Provide the (X, Y) coordinate of the cell's center where the given text is located.  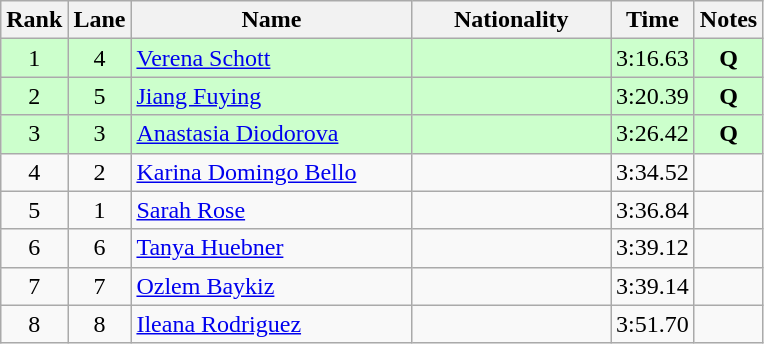
3:26.42 (653, 134)
Tanya Huebner (272, 248)
Notes (728, 20)
Ozlem Baykiz (272, 286)
Rank (34, 20)
3:51.70 (653, 324)
3:20.39 (653, 96)
Name (272, 20)
Verena Schott (272, 58)
Time (653, 20)
3:16.63 (653, 58)
Anastasia Diodorova (272, 134)
Karina Domingo Bello (272, 172)
Lane (100, 20)
3:39.14 (653, 286)
3:34.52 (653, 172)
Jiang Fuying (272, 96)
Sarah Rose (272, 210)
3:36.84 (653, 210)
3:39.12 (653, 248)
Nationality (512, 20)
Ileana Rodriguez (272, 324)
